Return (X, Y) of the center of cell containing provided text 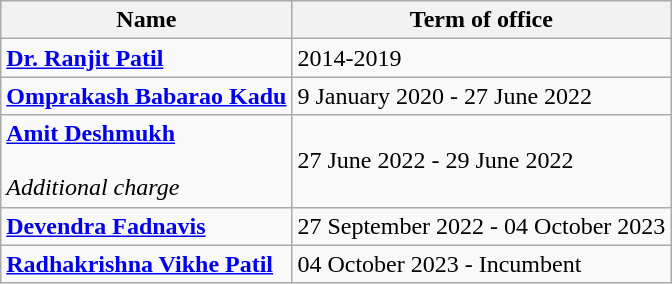
Omprakash Babarao Kadu (146, 96)
Dr. Ranjit Patil (146, 58)
04 October 2023 - Incumbent (482, 264)
27 September 2022 - 04 October 2023 (482, 226)
27 June 2022 - 29 June 2022 (482, 161)
2014-2019 (482, 58)
9 January 2020 - 27 June 2022 (482, 96)
Amit DeshmukhAdditional charge (146, 161)
Radhakrishna Vikhe Patil (146, 264)
Term of office (482, 20)
Name (146, 20)
Devendra Fadnavis (146, 226)
